Capture the cell that displays the provided text and extract its [X, Y] central coordinate. 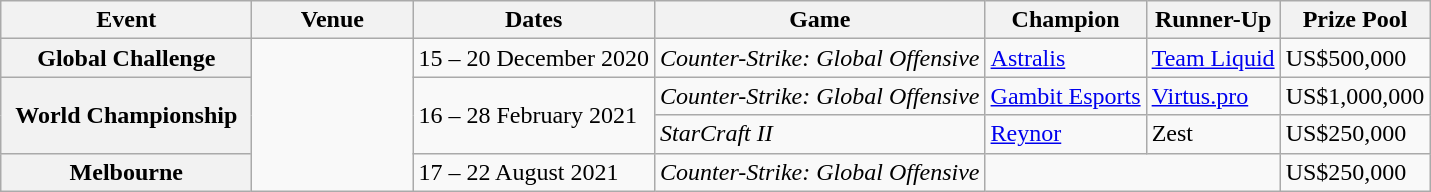
Gambit Esports [1066, 96]
Event [126, 20]
Dates [534, 20]
Game [820, 20]
Team Liquid [1213, 58]
Global Challenge [126, 58]
17 – 22 August 2021 [534, 172]
Champion [1066, 20]
Runner-Up [1213, 20]
US$1,000,000 [1355, 96]
Astralis [1066, 58]
Melbourne [126, 172]
World Championship [126, 115]
StarCraft II [820, 134]
Zest [1213, 134]
Virtus.pro [1213, 96]
16 – 28 February 2021 [534, 115]
Reynor [1066, 134]
US$500,000 [1355, 58]
15 – 20 December 2020 [534, 58]
Prize Pool [1355, 20]
Venue [332, 20]
